Return (X, Y) of the center of cell containing provided text 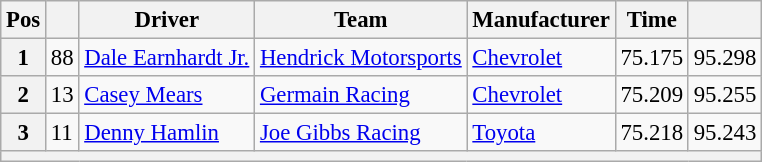
95.243 (724, 133)
Time (652, 20)
75.218 (652, 133)
11 (62, 133)
Driver (167, 20)
1 (24, 58)
Hendrick Motorsports (361, 58)
Joe Gibbs Racing (361, 133)
Germain Racing (361, 95)
3 (24, 133)
75.209 (652, 95)
Team (361, 20)
Toyota (541, 133)
2 (24, 95)
Pos (24, 20)
95.255 (724, 95)
Manufacturer (541, 20)
Denny Hamlin (167, 133)
Dale Earnhardt Jr. (167, 58)
Casey Mears (167, 95)
95.298 (724, 58)
88 (62, 58)
13 (62, 95)
75.175 (652, 58)
